Extract the (x, y) coordinate from the center of the cell holding the provided text.  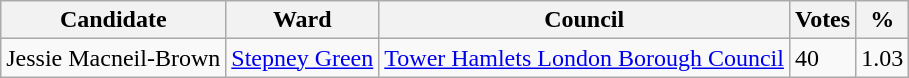
Candidate (114, 20)
Votes (822, 20)
Tower Hamlets London Borough Council (584, 58)
1.03 (882, 58)
Ward (302, 20)
Jessie Macneil-Brown (114, 58)
Stepney Green (302, 58)
40 (822, 58)
% (882, 20)
Council (584, 20)
